Search for the cell housing the specified text and yield its [x, y] center coordinate. 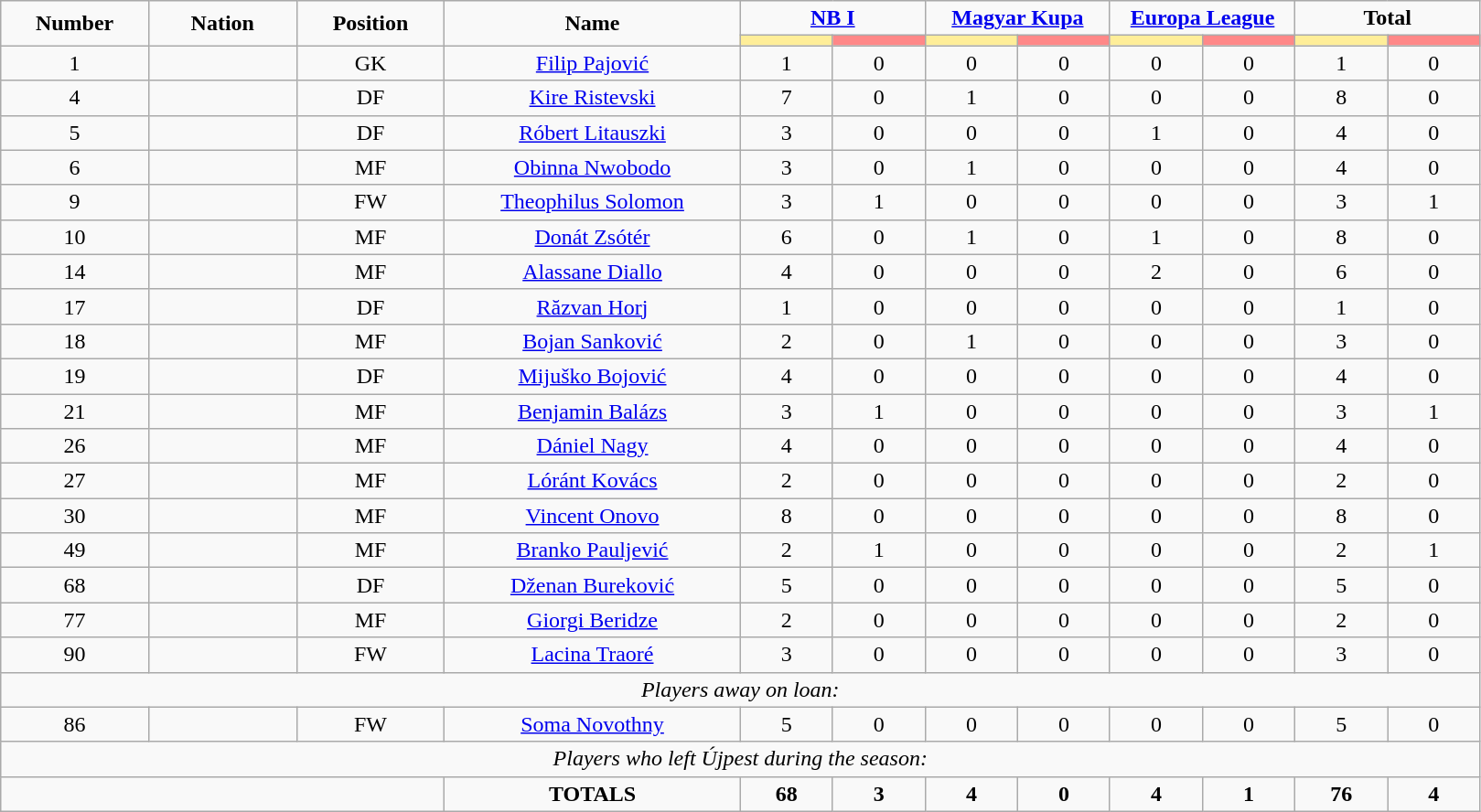
10 [75, 237]
Soma Novothny [593, 724]
Răzvan Horj [593, 306]
Players away on loan: [741, 689]
90 [75, 655]
86 [75, 724]
17 [75, 306]
Position [370, 24]
Europa League [1202, 18]
Donát Zsótér [593, 237]
Vincent Onovo [593, 516]
Kire Ristevski [593, 98]
TOTALS [593, 794]
NB I [832, 18]
Nation [222, 24]
Lóránt Kovács [593, 481]
49 [75, 550]
Giorgi Beridze [593, 620]
18 [75, 341]
Total [1388, 18]
Theophilus Solomon [593, 202]
Filip Pajović [593, 63]
Players who left Újpest during the season: [741, 759]
26 [75, 446]
7 [787, 98]
19 [75, 376]
Róbert Litauszki [593, 133]
27 [75, 481]
Branko Pauljević [593, 550]
GK [370, 63]
Bojan Sanković [593, 341]
30 [75, 516]
14 [75, 272]
Dániel Nagy [593, 446]
21 [75, 411]
Name [593, 24]
Obinna Nwobodo [593, 167]
Magyar Kupa [1017, 18]
Lacina Traoré [593, 655]
Number [75, 24]
Mijuško Bojović [593, 376]
Dženan Bureković [593, 585]
76 [1341, 794]
Benjamin Balázs [593, 411]
9 [75, 202]
Alassane Diallo [593, 272]
77 [75, 620]
